Locate the cell with the specified text and output its (x, y) center coordinate. 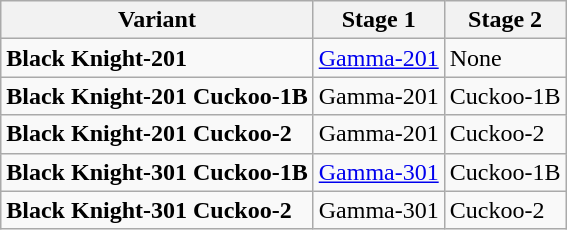
None (505, 58)
Variant (157, 20)
Black Knight-201 Cuckoo-1B (157, 96)
Stage 1 (378, 20)
Black Knight-301 Cuckoo-2 (157, 210)
Black Knight-301 Cuckoo-1B (157, 172)
Black Knight-201 (157, 58)
Stage 2 (505, 20)
Black Knight-201 Cuckoo-2 (157, 134)
